Pinpoint the cell where the given text exists, returning its [x, y] midpoint coordinate. 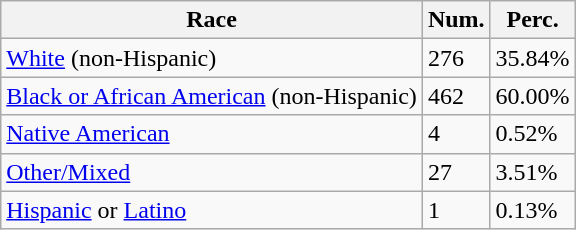
Native American [212, 134]
Black or African American (non-Hispanic) [212, 96]
462 [456, 96]
0.13% [532, 210]
Other/Mixed [212, 172]
Perc. [532, 20]
60.00% [532, 96]
35.84% [532, 58]
0.52% [532, 134]
White (non-Hispanic) [212, 58]
276 [456, 58]
4 [456, 134]
27 [456, 172]
Num. [456, 20]
1 [456, 210]
Race [212, 20]
3.51% [532, 172]
Hispanic or Latino [212, 210]
